Find where the given text appears and provide that cell's center as (x, y) coordinate. 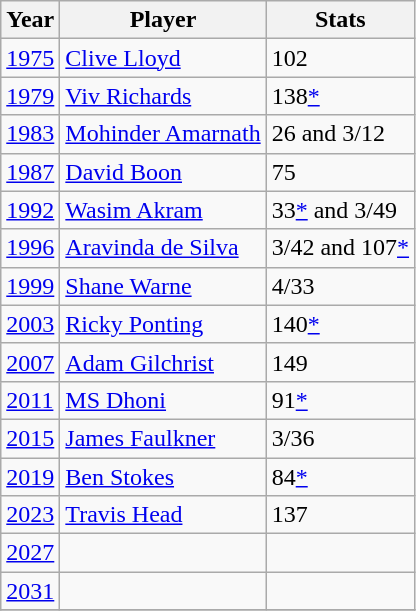
1987 (30, 172)
1999 (30, 286)
3/42 and 107* (340, 248)
84* (340, 477)
3/36 (340, 438)
2011 (30, 400)
2019 (30, 477)
Ricky Ponting (163, 324)
102 (340, 58)
Travis Head (163, 515)
Wasim Akram (163, 210)
2023 (30, 515)
Adam Gilchrist (163, 362)
140* (340, 324)
1983 (30, 134)
Stats (340, 20)
2027 (30, 553)
Aravinda de Silva (163, 248)
138* (340, 96)
137 (340, 515)
James Faulkner (163, 438)
MS Dhoni (163, 400)
Year (30, 20)
33* and 3/49 (340, 210)
149 (340, 362)
2031 (30, 591)
91* (340, 400)
2007 (30, 362)
Mohinder Amarnath (163, 134)
1979 (30, 96)
David Boon (163, 172)
26 and 3/12 (340, 134)
Ben Stokes (163, 477)
2015 (30, 438)
75 (340, 172)
Player (163, 20)
1996 (30, 248)
1992 (30, 210)
Viv Richards (163, 96)
4/33 (340, 286)
Shane Warne (163, 286)
2003 (30, 324)
1975 (30, 58)
Clive Lloyd (163, 58)
